Extract the (X, Y) coordinate from the center of the cell holding the provided text.  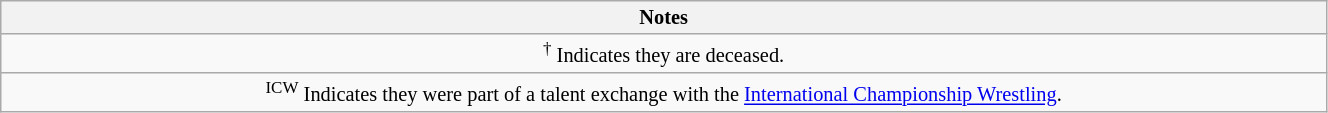
ICW Indicates they were part of a talent exchange with the International Championship Wrestling. (664, 92)
Notes (664, 17)
† Indicates they are deceased. (664, 54)
